From the cell containing the given text, extract its center point as [x, y] coordinate. 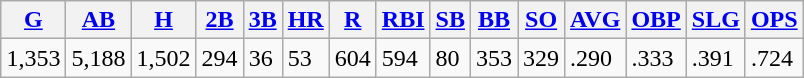
R [352, 20]
RBI [403, 20]
329 [542, 58]
1,502 [164, 58]
.333 [656, 58]
604 [352, 58]
353 [494, 58]
.391 [716, 58]
OBP [656, 20]
36 [262, 58]
5,188 [98, 58]
.290 [596, 58]
53 [306, 58]
294 [220, 58]
OPS [774, 20]
.724 [774, 58]
AB [98, 20]
HR [306, 20]
3B [262, 20]
BB [494, 20]
1,353 [34, 58]
SO [542, 20]
SB [450, 20]
80 [450, 58]
AVG [596, 20]
G [34, 20]
2B [220, 20]
H [164, 20]
594 [403, 58]
SLG [716, 20]
